Provide the (X, Y) coordinate of the cell's center where the given text is located.  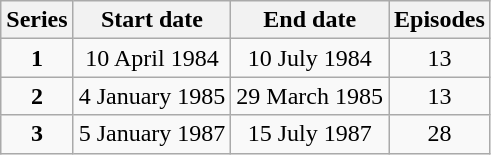
10 April 1984 (152, 58)
Episodes (440, 20)
Start date (152, 20)
1 (37, 58)
4 January 1985 (152, 96)
2 (37, 96)
End date (310, 20)
3 (37, 134)
10 July 1984 (310, 58)
28 (440, 134)
5 January 1987 (152, 134)
Series (37, 20)
15 July 1987 (310, 134)
29 March 1985 (310, 96)
